Provide the [X, Y] coordinate of the cell's center where the given text is located.  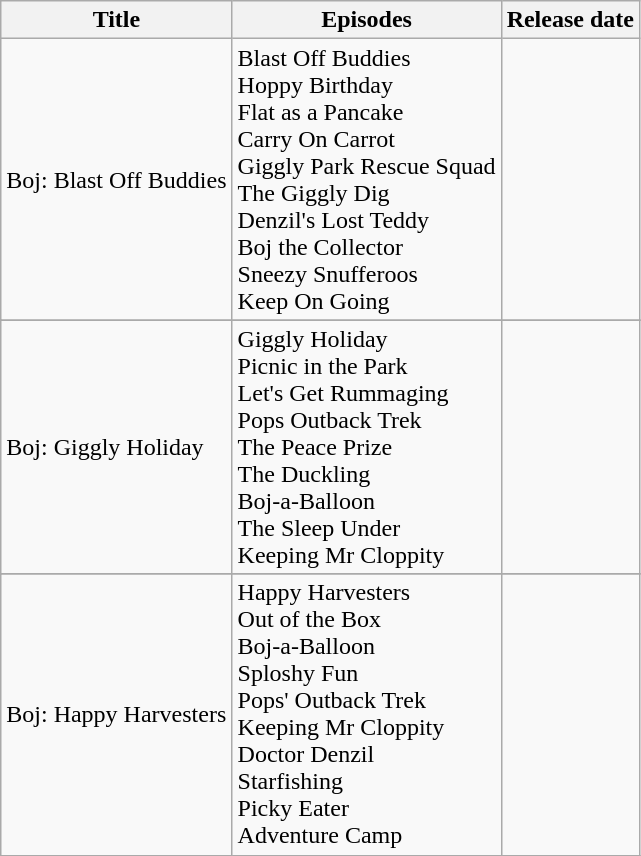
Episodes [366, 20]
Boj: Happy Harvesters [116, 714]
Release date [570, 20]
Title [116, 20]
Boj: Blast Off Buddies [116, 180]
Boj: Giggly Holiday [116, 447]
Giggly HolidayPicnic in the ParkLet's Get RummagingPops Outback TrekThe Peace PrizeThe DucklingBoj-a-BalloonThe Sleep Under Keeping Mr Cloppity [366, 447]
Happy HarvestersOut of the BoxBoj-a-BalloonSploshy FunPops' Outback TrekKeeping Mr CloppityDoctor DenzilStarfishingPicky EaterAdventure Camp [366, 714]
